Search for the cell housing the specified text and yield its (x, y) center coordinate. 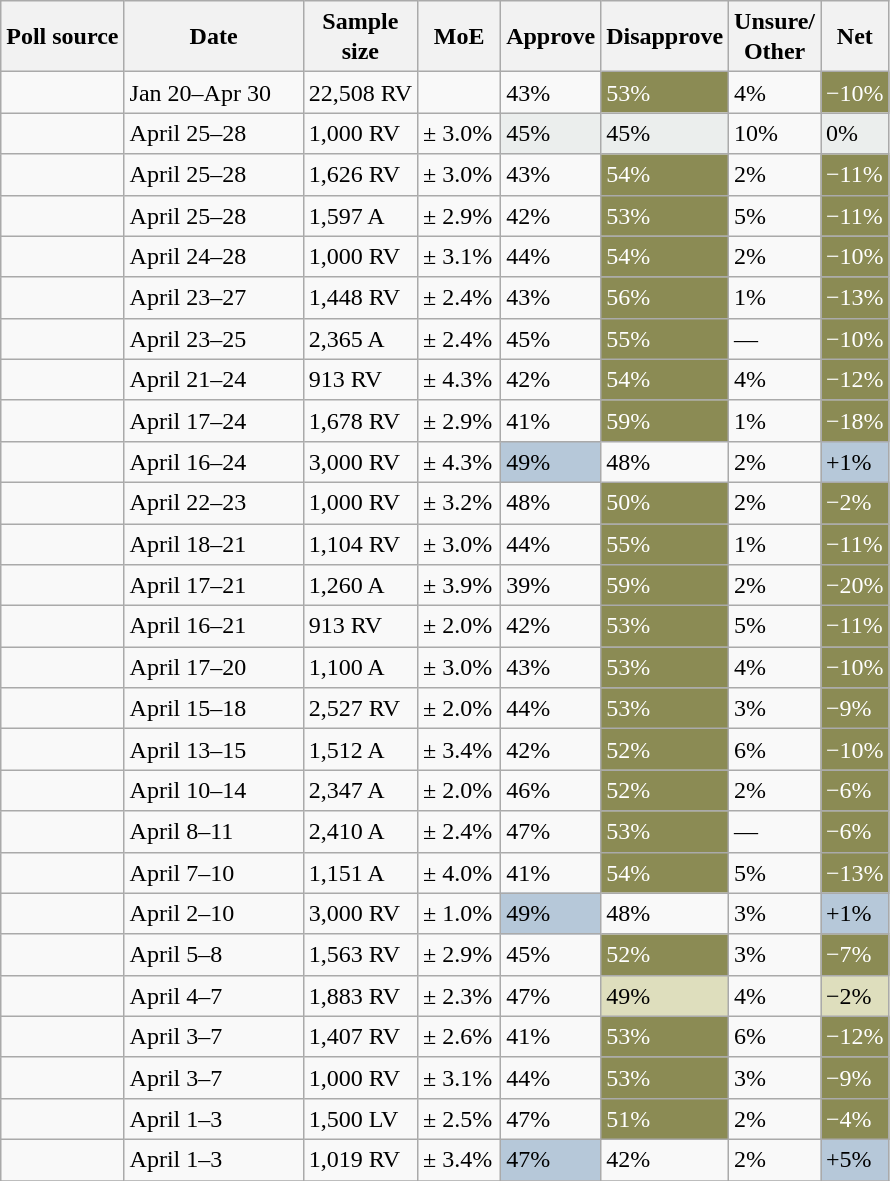
1,407 RV (360, 1036)
Poll source (62, 36)
Jan 20–Apr 30 (214, 92)
April 5–8 (214, 954)
April 8–11 (214, 832)
April 17–20 (214, 668)
± 3.2% (460, 502)
Samplesize (360, 36)
April 16–24 (214, 462)
51% (665, 1118)
April 13–15 (214, 750)
50% (665, 502)
1,500 LV (360, 1118)
MoE (460, 36)
46% (551, 790)
1,563 RV (360, 954)
April 18–21 (214, 544)
± 2.5% (460, 1118)
−20% (856, 586)
± 1.0% (460, 914)
1,597 A (360, 216)
1,448 RV (360, 298)
1,626 RV (360, 174)
Date (214, 36)
2,365 A (360, 338)
April 22–23 (214, 502)
Approve (551, 36)
39% (551, 586)
April 24–28 (214, 256)
April 4–7 (214, 996)
± 4.0% (460, 872)
April 17–21 (214, 586)
1,883 RV (360, 996)
± 2.6% (460, 1036)
April 2–10 (214, 914)
1,104 RV (360, 544)
1,512 A (360, 750)
April 15–18 (214, 708)
+5% (856, 1160)
2,410 A (360, 832)
Disapprove (665, 36)
± 2.3% (460, 996)
22,508 RV (360, 92)
2,527 RV (360, 708)
−7% (856, 954)
0% (856, 134)
1,678 RV (360, 420)
April 7–10 (214, 872)
1,019 RV (360, 1160)
1,100 A (360, 668)
April 17–24 (214, 420)
−4% (856, 1118)
1,151 A (360, 872)
−18% (856, 420)
Unsure/Other (775, 36)
Net (856, 36)
April 23–25 (214, 338)
10% (775, 134)
April 21–24 (214, 380)
April 10–14 (214, 790)
56% (665, 298)
April 23–27 (214, 298)
2,347 A (360, 790)
April 16–21 (214, 626)
1,260 A (360, 586)
± 3.9% (460, 586)
